Scan for the cell matching the given text and deliver its (X, Y) coordinate at center. 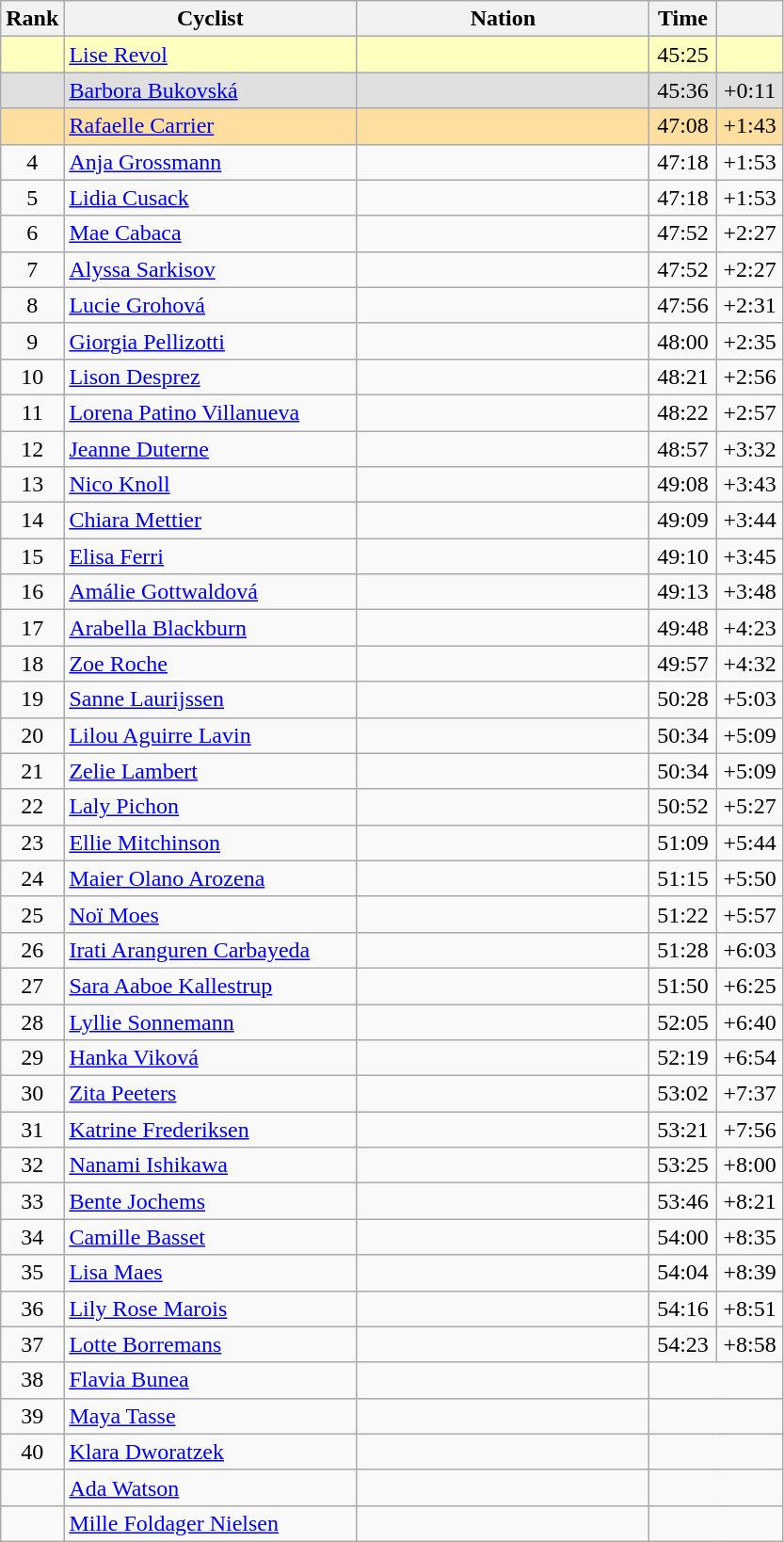
+8:58 (749, 1344)
54:00 (683, 1237)
Lyllie Sonnemann (211, 1021)
54:23 (683, 1344)
Nanami Ishikawa (211, 1165)
+5:50 (749, 878)
Lison Desprez (211, 377)
+1:43 (749, 126)
32 (32, 1165)
22 (32, 807)
Jeanne Duterne (211, 449)
11 (32, 412)
Lidia Cusack (211, 198)
+3:44 (749, 521)
+4:23 (749, 628)
36 (32, 1309)
48:21 (683, 377)
51:22 (683, 914)
33 (32, 1201)
25 (32, 914)
Lorena Patino Villanueva (211, 412)
29 (32, 1058)
+0:11 (749, 90)
Sanne Laurijssen (211, 699)
+6:40 (749, 1021)
+3:45 (749, 556)
Lucie Grohová (211, 305)
Amálie Gottwaldová (211, 592)
53:46 (683, 1201)
Anja Grossmann (211, 162)
+2:31 (749, 305)
21 (32, 771)
Nation (503, 19)
Arabella Blackburn (211, 628)
53:02 (683, 1094)
Bente Jochems (211, 1201)
51:50 (683, 986)
31 (32, 1130)
Maier Olano Arozena (211, 878)
Camille Basset (211, 1237)
51:09 (683, 843)
Laly Pichon (211, 807)
Cyclist (211, 19)
37 (32, 1344)
+3:43 (749, 485)
+6:03 (749, 950)
Flavia Bunea (211, 1380)
Maya Tasse (211, 1416)
Zita Peeters (211, 1094)
54:16 (683, 1309)
54:04 (683, 1273)
50:52 (683, 807)
47:08 (683, 126)
Barbora Bukovská (211, 90)
+3:32 (749, 449)
Zoe Roche (211, 664)
50:28 (683, 699)
Lise Revol (211, 55)
Katrine Frederiksen (211, 1130)
+2:57 (749, 412)
Mille Foldager Nielsen (211, 1523)
53:25 (683, 1165)
51:15 (683, 878)
49:57 (683, 664)
+4:32 (749, 664)
48:00 (683, 341)
+7:56 (749, 1130)
19 (32, 699)
51:28 (683, 950)
+8:39 (749, 1273)
48:22 (683, 412)
Hanka Viková (211, 1058)
Zelie Lambert (211, 771)
34 (32, 1237)
17 (32, 628)
Lily Rose Marois (211, 1309)
+5:44 (749, 843)
49:10 (683, 556)
Lilou Aguirre Lavin (211, 735)
+5:57 (749, 914)
28 (32, 1021)
Lotte Borremans (211, 1344)
+2:56 (749, 377)
23 (32, 843)
Rank (32, 19)
20 (32, 735)
+3:48 (749, 592)
18 (32, 664)
24 (32, 878)
Noï Moes (211, 914)
52:19 (683, 1058)
4 (32, 162)
6 (32, 233)
+6:54 (749, 1058)
49:48 (683, 628)
Ada Watson (211, 1487)
14 (32, 521)
+6:25 (749, 986)
45:36 (683, 90)
49:13 (683, 592)
16 (32, 592)
9 (32, 341)
Rafaelle Carrier (211, 126)
Klara Dworatzek (211, 1452)
52:05 (683, 1021)
+8:00 (749, 1165)
35 (32, 1273)
27 (32, 986)
38 (32, 1380)
15 (32, 556)
48:57 (683, 449)
+8:51 (749, 1309)
+5:27 (749, 807)
47:56 (683, 305)
+5:03 (749, 699)
40 (32, 1452)
+8:21 (749, 1201)
8 (32, 305)
Sara Aaboe Kallestrup (211, 986)
39 (32, 1416)
7 (32, 269)
13 (32, 485)
Irati Aranguren Carbayeda (211, 950)
45:25 (683, 55)
10 (32, 377)
Alyssa Sarkisov (211, 269)
Lisa Maes (211, 1273)
Giorgia Pellizotti (211, 341)
26 (32, 950)
+8:35 (749, 1237)
Ellie Mitchinson (211, 843)
Chiara Mettier (211, 521)
Elisa Ferri (211, 556)
49:08 (683, 485)
Nico Knoll (211, 485)
+2:35 (749, 341)
Time (683, 19)
30 (32, 1094)
5 (32, 198)
49:09 (683, 521)
+7:37 (749, 1094)
Mae Cabaca (211, 233)
53:21 (683, 1130)
12 (32, 449)
